Extract the [X, Y] coordinate from the center of the cell holding the provided text.  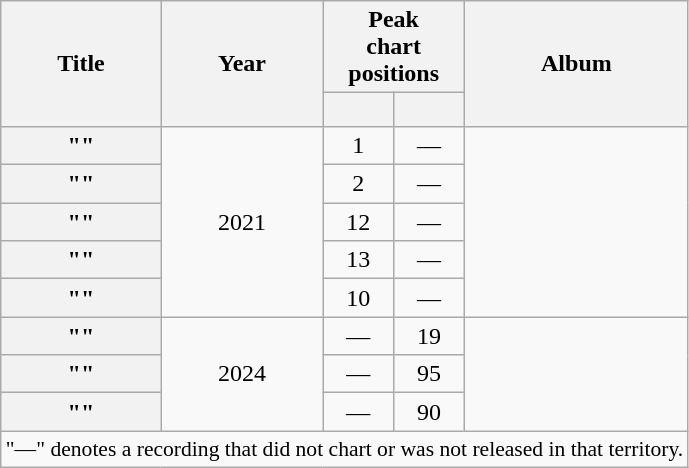
95 [430, 374]
12 [358, 222]
"—" denotes a recording that did not chart or was not released in that territory. [345, 449]
13 [358, 260]
Peakchartpositions [394, 47]
Year [242, 64]
10 [358, 298]
19 [430, 336]
2024 [242, 374]
Title [81, 64]
2021 [242, 221]
2 [358, 184]
Album [576, 64]
90 [430, 412]
1 [358, 145]
